Provide the (X, Y) coordinate of the cell's center where the given text is located.  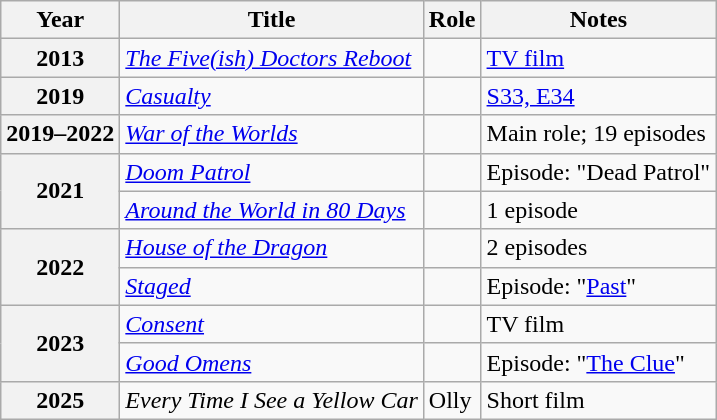
Short film (598, 400)
2 episodes (598, 248)
2013 (60, 58)
Role (452, 20)
Notes (598, 20)
Main role; 19 episodes (598, 134)
2019 (60, 96)
2022 (60, 267)
Casualty (272, 96)
Consent (272, 324)
Title (272, 20)
2021 (60, 191)
Around the World in 80 Days (272, 210)
The Five(ish) Doctors Reboot (272, 58)
Episode: "Dead Patrol" (598, 172)
Year (60, 20)
House of the Dragon (272, 248)
Episode: "Past" (598, 286)
S33, E34 (598, 96)
Olly (452, 400)
1 episode (598, 210)
Good Omens (272, 362)
Doom Patrol (272, 172)
Every Time I See a Yellow Car (272, 400)
2023 (60, 343)
Staged (272, 286)
Episode: "The Clue" (598, 362)
War of the Worlds (272, 134)
2025 (60, 400)
2019–2022 (60, 134)
